Locate the cell with the specified text and output its (X, Y) center coordinate. 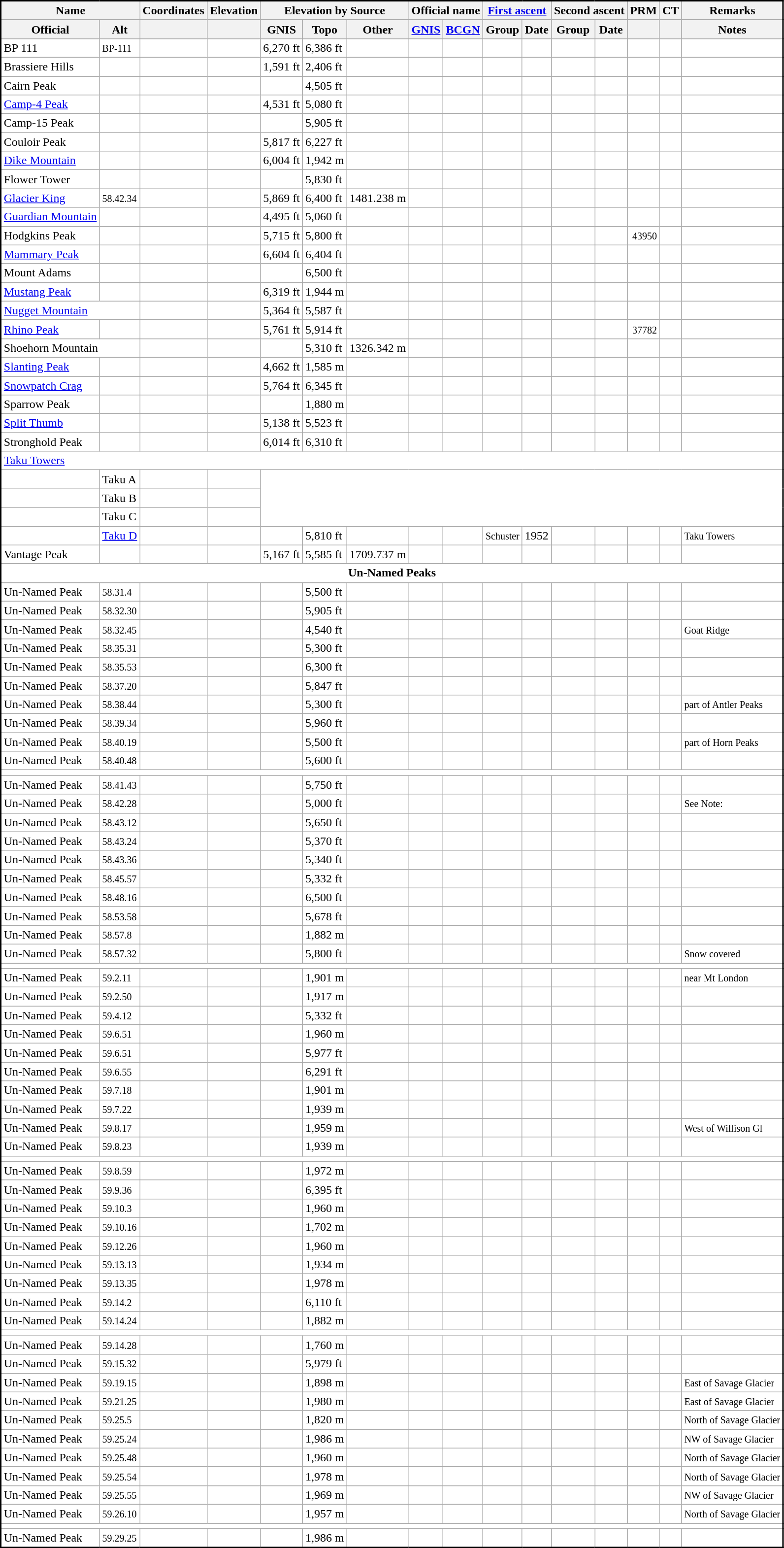
1,898 m (325, 1382)
Couloir Peak (50, 142)
Rhino Peak (50, 329)
59.25.54 (120, 1476)
1,980 m (325, 1401)
1,969 m (325, 1495)
1,917 m (325, 997)
Other (378, 29)
5,587 ft (325, 310)
6,319 ft (282, 292)
6,300 ft (325, 667)
59.2.50 (120, 997)
PRM (644, 11)
1481.238 m (378, 198)
Notes (733, 29)
59.25.55 (120, 1495)
Mustang Peak (50, 292)
Brassiere Hills (50, 67)
59.8.23 (120, 1146)
Nugget Mountain (70, 310)
58.45.57 (120, 878)
Hodgkins Peak (50, 236)
59.25.24 (120, 1439)
Goat Ridge (733, 629)
Flower Tower (50, 179)
1,760 m (325, 1345)
1,880 m (325, 404)
58.35.31 (120, 648)
58.57.8 (120, 935)
6,345 ft (325, 386)
5,764 ft (282, 386)
59.14.24 (120, 1321)
Vantage Peak (50, 554)
part of Horn Peaks (733, 742)
Mount Adams (50, 273)
6,404 ft (325, 254)
59.6.55 (120, 1072)
Stronghold Peak (50, 442)
58.37.20 (120, 685)
CT (670, 11)
6,291 ft (325, 1072)
2,406 ft (325, 67)
West of Willison Gl (733, 1128)
58.42.28 (120, 804)
5,523 ft (325, 423)
1,944 m (325, 292)
1326.342 m (378, 348)
58.39.34 (120, 723)
Taku A (120, 479)
near Mt London (733, 978)
58.32.45 (120, 629)
59.13.35 (120, 1283)
58.48.16 (120, 897)
6,110 ft (325, 1302)
58.40.19 (120, 742)
Split Thumb (50, 423)
Official (50, 29)
59.4.12 (120, 1015)
First ascent (517, 11)
5,370 ft (325, 841)
Snowpatch Crag (50, 386)
58.40.48 (120, 761)
4,495 ft (282, 217)
5,830 ft (325, 179)
Taku C (120, 517)
5,310 ft (325, 348)
6,227 ft (325, 142)
5,750 ft (325, 785)
4,531 ft (282, 104)
5,960 ft (325, 723)
43950 (644, 236)
Official name (446, 11)
58.35.53 (120, 667)
Slanting Peak (50, 367)
Coordinates (173, 11)
6,310 ft (325, 442)
5,585 ft (325, 554)
Sparrow Peak (50, 404)
Guardian Mountain (50, 217)
1952 (537, 536)
4,505 ft (325, 85)
1,942 m (325, 161)
5,678 ft (325, 916)
Alt (120, 29)
5,600 ft (325, 761)
Name (70, 11)
59.26.10 (120, 1514)
59.7.22 (120, 1109)
59.21.25 (120, 1401)
5,650 ft (325, 822)
59.13.13 (120, 1265)
Snow covered (733, 953)
Un-Named Peaks (392, 573)
5,810 ft (325, 536)
Topo (325, 29)
58.43.24 (120, 841)
58.41.43 (120, 785)
5,977 ft (325, 1053)
Camp-15 Peak (50, 123)
58.57.32 (120, 953)
6,004 ft (282, 161)
5,761 ft (282, 329)
Glacier King (50, 198)
1,591 ft (282, 67)
Taku B (120, 498)
4,662 ft (282, 367)
6,400 ft (325, 198)
6,604 ft (282, 254)
59.10.3 (120, 1208)
59.10.16 (120, 1227)
5,869 ft (282, 198)
59.25.48 (120, 1457)
59.15.32 (120, 1364)
59.12.26 (120, 1246)
59.8.59 (120, 1171)
5,060 ft (325, 217)
58.38.44 (120, 705)
59.9.36 (120, 1189)
5,138 ft (282, 423)
4,540 ft (325, 629)
59.29.25 (120, 1538)
58.31.4 (120, 592)
Elevation by Source (335, 11)
Taku D (120, 536)
BP-111 (120, 48)
BP 111 (50, 48)
58.43.12 (120, 822)
5,364 ft (282, 310)
6,270 ft (282, 48)
5,000 ft (325, 804)
1,972 m (325, 1171)
5,167 ft (282, 554)
1,934 m (325, 1265)
1,702 m (325, 1227)
Second ascent (589, 11)
1,957 m (325, 1514)
Mammary Peak (50, 254)
59.14.2 (120, 1302)
Elevation (233, 11)
5,914 ft (325, 329)
5,817 ft (282, 142)
59.8.17 (120, 1128)
1,959 m (325, 1128)
58.32.30 (120, 610)
59.14.28 (120, 1345)
Dike Mountain (50, 161)
1,820 m (325, 1420)
58.43.36 (120, 860)
Shoehorn Mountain (70, 348)
5,340 ft (325, 860)
5,847 ft (325, 685)
59.7.18 (120, 1090)
part of Antler Peaks (733, 705)
59.19.15 (120, 1382)
37782 (644, 329)
58.42.34 (120, 198)
58.53.58 (120, 916)
See Note: (733, 804)
59.2.11 (120, 978)
Cairn Peak (50, 85)
6,386 ft (325, 48)
Camp-4 Peak (50, 104)
5,979 ft (325, 1364)
5,715 ft (282, 236)
6,014 ft (282, 442)
1709.737 m (378, 554)
Remarks (733, 11)
1,585 m (325, 367)
BCGN (463, 29)
59.25.5 (120, 1420)
6,395 ft (325, 1189)
Schuster (502, 536)
5,080 ft (325, 104)
